Determine the (x, y) coordinate at the center of the cell enclosing the given text.  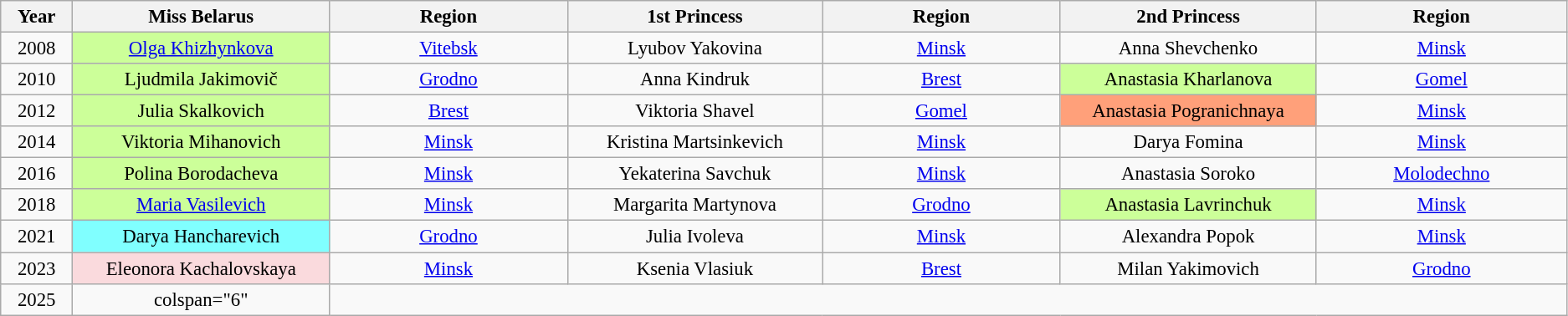
2018 (37, 205)
2021 (37, 237)
2010 (37, 79)
Darya Fomina (1188, 142)
Olga Khizhynkova (201, 48)
Vitebsk (448, 48)
Eleonora Kachalovskaya (201, 268)
Alexandra Popok (1188, 237)
Yekaterina Savchuk (694, 174)
Julia Skalkovich (201, 111)
Lyubov Yakovina (694, 48)
Viktoria Mihanovich (201, 142)
Ksenia Vlasiuk (694, 268)
Anna Kindruk (694, 79)
2nd Princess (1188, 17)
Anastasia Kharlanova (1188, 79)
Darya Hancharevich (201, 237)
2025 (37, 299)
Anna Shevchenko (1188, 48)
Kristina Martsinkevich (694, 142)
Anastasia Soroko (1188, 174)
Polina Borodacheva (201, 174)
Ljudmila Jakimovič (201, 79)
2023 (37, 268)
2008 (37, 48)
2016 (37, 174)
Miss Belarus (201, 17)
Anastasia Lavrinchuk (1188, 205)
2012 (37, 111)
Milan Yakimovich (1188, 268)
1st Princess (694, 17)
Molodechno (1441, 174)
Viktoria Shavel (694, 111)
Margarita Martynova (694, 205)
2014 (37, 142)
Year (37, 17)
Anastasia Pogranichnaya (1188, 111)
Maria Vasilevich (201, 205)
Julia Ivoleva (694, 237)
colspan="6" (201, 299)
